Output the (X, Y) coordinate of the center of the cell containing the given text.  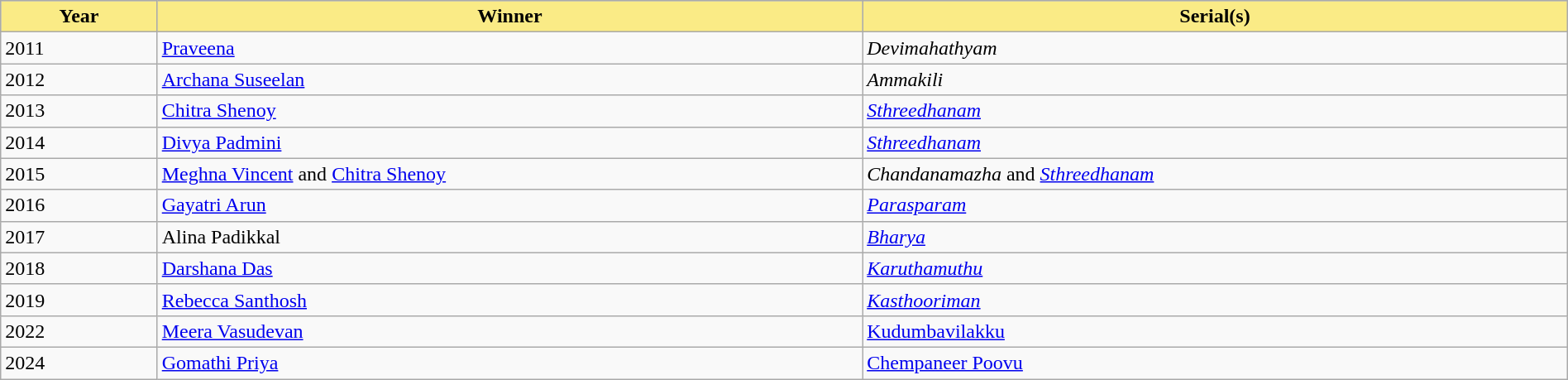
Meera Vasudevan (509, 331)
Alina Padikkal (509, 237)
Chempaneer Poovu (1216, 363)
Praveena (509, 48)
Chandanamazha and Sthreedhanam (1216, 174)
2015 (79, 174)
2018 (79, 268)
Rebecca Santhosh (509, 300)
2024 (79, 363)
Meghna Vincent and Chitra Shenoy (509, 174)
2014 (79, 142)
Winner (509, 17)
2019 (79, 300)
Archana Suseelan (509, 79)
2022 (79, 331)
Kasthooriman (1216, 300)
2013 (79, 111)
Darshana Das (509, 268)
Ammakili (1216, 79)
Devimahathyam (1216, 48)
Karuthamuthu (1216, 268)
Serial(s) (1216, 17)
2016 (79, 205)
Divya Padmini (509, 142)
Parasparam (1216, 205)
Year (79, 17)
2012 (79, 79)
Gomathi Priya (509, 363)
Bharya (1216, 237)
Gayatri Arun (509, 205)
Chitra Shenoy (509, 111)
2017 (79, 237)
2011 (79, 48)
Kudumbavilakku (1216, 331)
